Search for the cell housing the specified text and yield its (X, Y) center coordinate. 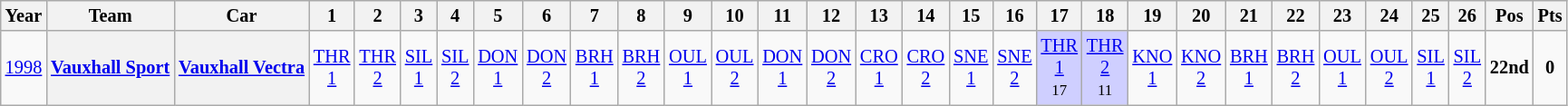
8 (642, 15)
11 (782, 15)
15 (971, 15)
23 (1342, 15)
THR2 (377, 68)
17 (1060, 15)
7 (595, 15)
4 (455, 15)
19 (1152, 15)
5 (498, 15)
THR1 (332, 68)
SNE1 (971, 68)
25 (1430, 15)
6 (547, 15)
12 (831, 15)
Pts (1550, 15)
THR211 (1105, 68)
1998 (24, 68)
2 (377, 15)
Vauxhall Vectra (241, 68)
Team (111, 15)
9 (688, 15)
KNO2 (1201, 68)
CRO1 (879, 68)
20 (1201, 15)
3 (419, 15)
10 (735, 15)
Pos (1510, 15)
22 (1296, 15)
16 (1014, 15)
1 (332, 15)
13 (879, 15)
26 (1467, 15)
24 (1389, 15)
CRO2 (926, 68)
14 (926, 15)
THR117 (1060, 68)
KNO1 (1152, 68)
0 (1550, 68)
21 (1249, 15)
Year (24, 15)
22nd (1510, 68)
18 (1105, 15)
Car (241, 15)
Vauxhall Sport (111, 68)
SNE2 (1014, 68)
